Capture the cell that displays the provided text and extract its [X, Y] central coordinate. 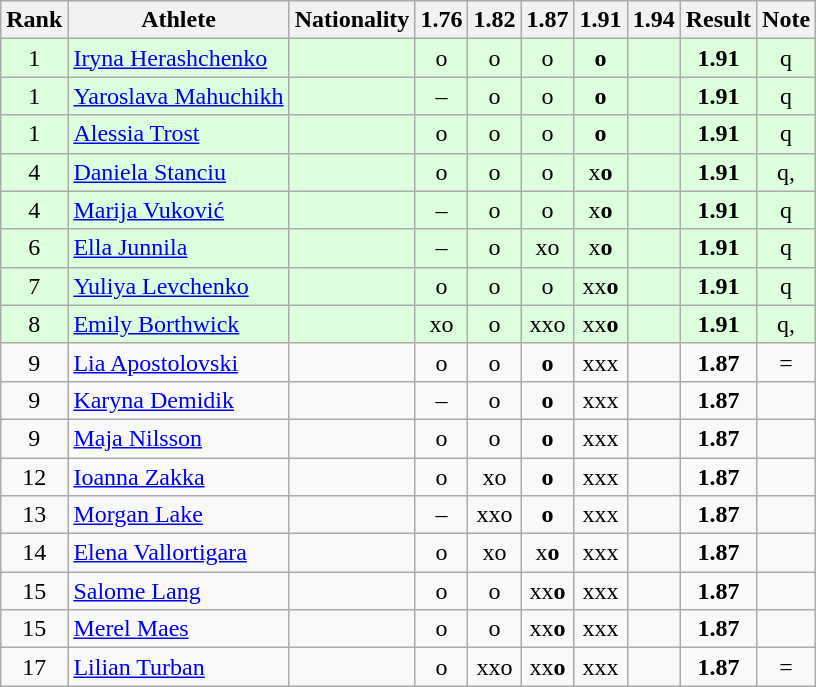
1.82 [494, 20]
Marija Vuković [178, 210]
13 [34, 515]
Rank [34, 20]
Yaroslava Mahuchikh [178, 96]
1.94 [654, 20]
17 [34, 667]
Ella Junnila [178, 248]
Elena Vallortigara [178, 553]
Lilian Turban [178, 667]
12 [34, 477]
Lia Apostolovski [178, 362]
Emily Borthwick [178, 324]
8 [34, 324]
Nationality [352, 20]
Merel Maes [178, 629]
Result [718, 20]
Iryna Herashchenko [178, 58]
Maja Nilsson [178, 438]
Alessia Trost [178, 134]
Salome Lang [178, 591]
Yuliya Levchenko [178, 286]
Ioanna Zakka [178, 477]
7 [34, 286]
Daniela Stanciu [178, 172]
14 [34, 553]
Karyna Demidik [178, 400]
6 [34, 248]
Athlete [178, 20]
Note [786, 20]
1.76 [442, 20]
Morgan Lake [178, 515]
